Capture the cell that displays the provided text and extract its (x, y) central coordinate. 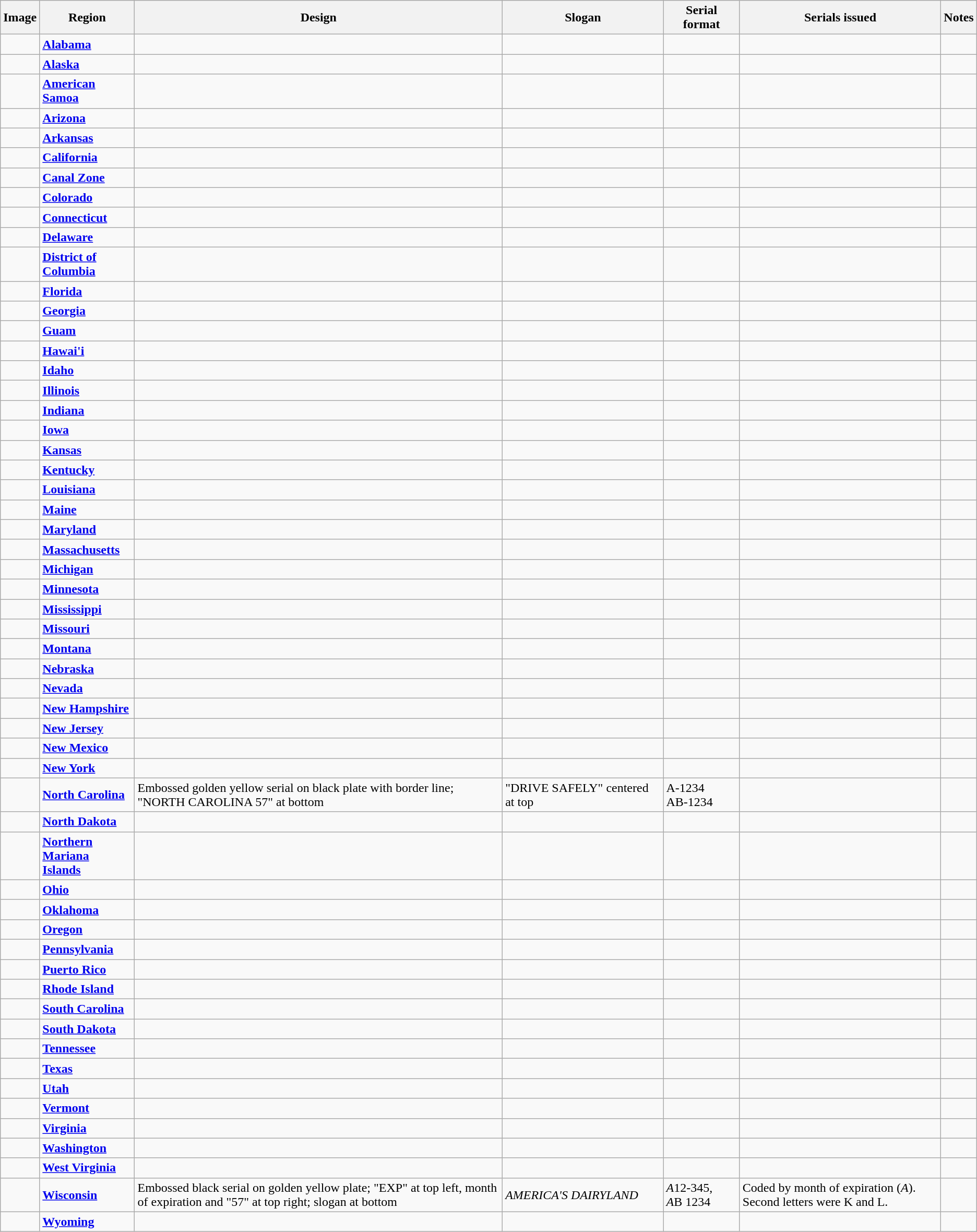
Kentucky (87, 470)
Indiana (87, 410)
Maryland (87, 529)
New Jersey (87, 728)
Embossed golden yellow serial on black plate with border line; "NORTH CAROLINA 57" at bottom (318, 795)
Northern Mariana Islands (87, 856)
West Virginia (87, 1168)
New Mexico (87, 748)
Connecticut (87, 217)
Pennsylvania (87, 949)
Embossed black serial on golden yellow plate; "EXP" at top left, month of expiration and "57" at top right; slogan at bottom (318, 1194)
Iowa (87, 430)
A12-345, AB 1234 (701, 1194)
AMERICA'S DAIRYLAND (583, 1194)
Hawai'i (87, 351)
Kansas (87, 450)
Rhode Island (87, 989)
Minnesota (87, 589)
Serial format (701, 18)
"DRIVE SAFELY" centered at top (583, 795)
Texas (87, 1069)
South Dakota (87, 1029)
Louisiana (87, 490)
Utah (87, 1088)
Design (318, 18)
Michigan (87, 569)
New Hampshire (87, 708)
Wyoming (87, 1222)
Mississippi (87, 609)
South Carolina (87, 1009)
Vermont (87, 1108)
Maine (87, 510)
Ohio (87, 890)
Canal Zone (87, 177)
A-1234AB-1234 (701, 795)
Wisconsin (87, 1194)
Alaska (87, 64)
Region (87, 18)
Tennessee (87, 1049)
Puerto Rico (87, 969)
Slogan (583, 18)
Alabama (87, 44)
Delaware (87, 237)
Oregon (87, 929)
California (87, 158)
Notes (959, 18)
Missouri (87, 629)
North Dakota (87, 822)
Coded by month of expiration (A). Second letters were K and L. (840, 1194)
Idaho (87, 371)
American Samoa (87, 91)
Arkansas (87, 138)
Nebraska (87, 669)
Serials issued (840, 18)
District ofColumbia (87, 264)
Colorado (87, 197)
New York (87, 768)
Illinois (87, 390)
Guam (87, 331)
Oklahoma (87, 909)
Massachusetts (87, 549)
North Carolina (87, 795)
Arizona (87, 118)
Montana (87, 649)
Virginia (87, 1128)
Georgia (87, 311)
Florida (87, 291)
Nevada (87, 689)
Washington (87, 1148)
Image (20, 18)
